Determine the [X, Y] coordinate at the center of the cell enclosing the given text.  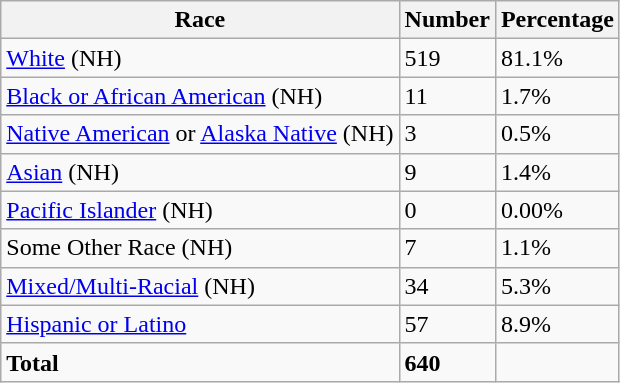
1.4% [557, 172]
Some Other Race (NH) [200, 248]
34 [447, 286]
5.3% [557, 286]
0 [447, 210]
Percentage [557, 20]
519 [447, 58]
Number [447, 20]
0.00% [557, 210]
1.1% [557, 248]
Pacific Islander (NH) [200, 210]
9 [447, 172]
Black or African American (NH) [200, 96]
3 [447, 134]
White (NH) [200, 58]
1.7% [557, 96]
8.9% [557, 324]
Race [200, 20]
640 [447, 362]
Hispanic or Latino [200, 324]
0.5% [557, 134]
81.1% [557, 58]
Total [200, 362]
Mixed/Multi-Racial (NH) [200, 286]
Native American or Alaska Native (NH) [200, 134]
11 [447, 96]
7 [447, 248]
Asian (NH) [200, 172]
57 [447, 324]
